Output the (x, y) coordinate of the center of the cell containing the given text.  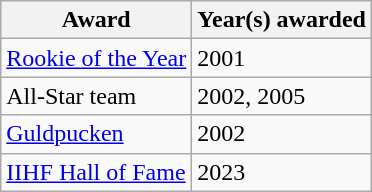
IIHF Hall of Fame (96, 172)
All-Star team (96, 96)
2023 (282, 172)
2001 (282, 58)
Year(s) awarded (282, 20)
Guldpucken (96, 134)
Award (96, 20)
Rookie of the Year (96, 58)
2002 (282, 134)
2002, 2005 (282, 96)
